Locate the cell with the specified text and output its (X, Y) center coordinate. 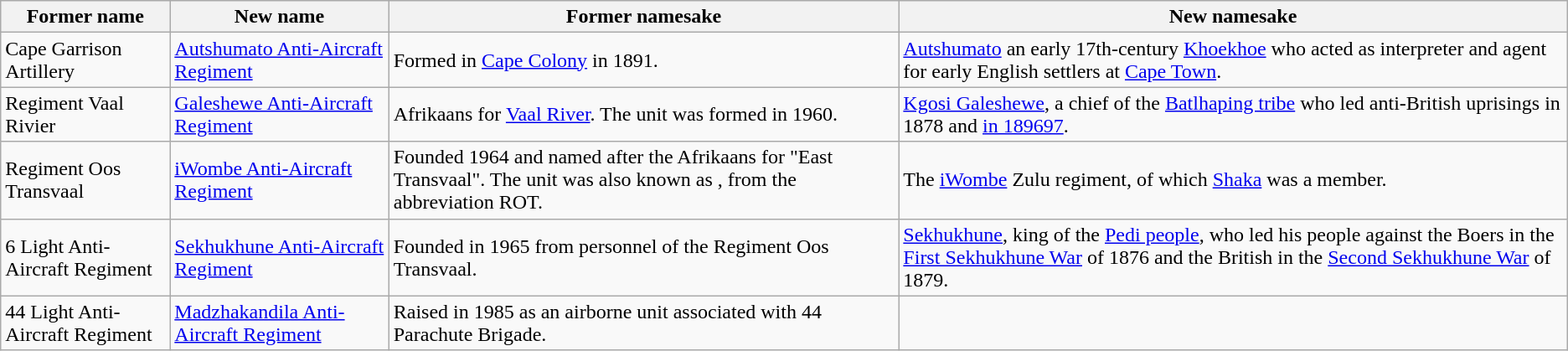
Former name (85, 17)
Galeshewe Anti-Aircraft Regiment (280, 114)
Autshumato Anti-Aircraft Regiment (280, 60)
The iWombe Zulu regiment, of which Shaka was a member. (1233, 180)
Madzhakandila Anti-Aircraft Regiment (280, 323)
Kgosi Galeshewe, a chief of the Batlhaping tribe who led anti-British uprisings in 1878 and in 189697. (1233, 114)
Raised in 1985 as an airborne unit associated with 44 Parachute Brigade. (643, 323)
Afrikaans for Vaal River. The unit was formed in 1960. (643, 114)
New namesake (1233, 17)
New name (280, 17)
Regiment Vaal Rivier (85, 114)
Sekhukhune Anti-Aircraft Regiment (280, 257)
6 Light Anti-Aircraft Regiment (85, 257)
Cape Garrison Artillery (85, 60)
Autshumato an early 17th-century Khoekhoe who acted as interpreter and agent for early English settlers at Cape Town. (1233, 60)
Formed in Cape Colony in 1891. (643, 60)
Regiment Oos Transvaal (85, 180)
Founded 1964 and named after the Afrikaans for "East Transvaal". The unit was also known as , from the abbreviation ROT. (643, 180)
iWombe Anti-Aircraft Regiment (280, 180)
Former namesake (643, 17)
44 Light Anti-Aircraft Regiment (85, 323)
Founded in 1965 from personnel of the Regiment Oos Transvaal. (643, 257)
